Detect which cell encompasses the target text, then output its (X, Y) center coordinate. 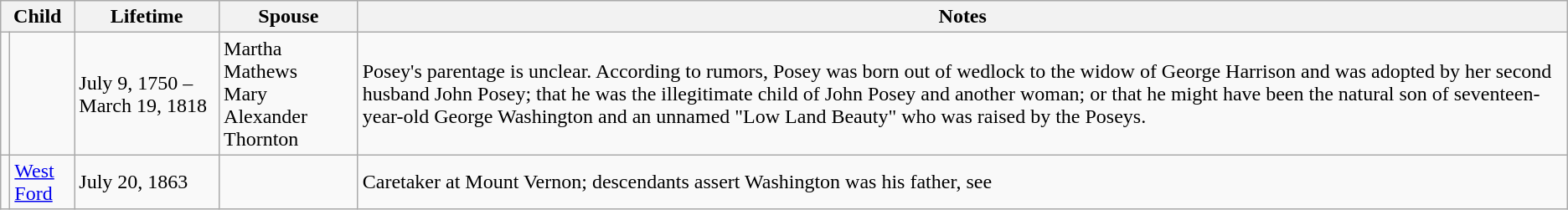
Child (38, 17)
July 9, 1750 – March 19, 1818 (147, 94)
Notes (962, 17)
West Ford (42, 182)
Martha MathewsMary Alexander Thornton (289, 94)
Spouse (289, 17)
Caretaker at Mount Vernon; descendants assert Washington was his father, see (962, 182)
Lifetime (147, 17)
July 20, 1863 (147, 182)
